Output the [x, y] coordinate of the center of the cell containing the given text.  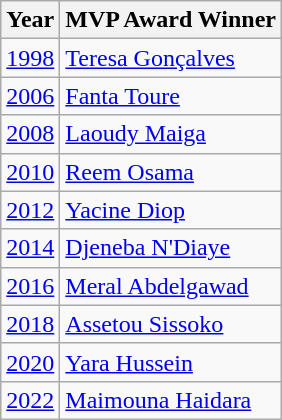
2010 [30, 172]
MVP Award Winner [171, 20]
2022 [30, 400]
Year [30, 20]
2008 [30, 134]
Laoudy Maiga [171, 134]
2016 [30, 286]
2006 [30, 96]
Maimouna Haidara [171, 400]
Meral Abdelgawad [171, 286]
2020 [30, 362]
2012 [30, 210]
Yara Hussein [171, 362]
2014 [30, 248]
2018 [30, 324]
Djeneba N'Diaye [171, 248]
1998 [30, 58]
Reem Osama [171, 172]
Yacine Diop [171, 210]
Teresa Gonçalves [171, 58]
Fanta Toure [171, 96]
Assetou Sissoko [171, 324]
